Pinpoint the cell where the given text exists, returning its [X, Y] midpoint coordinate. 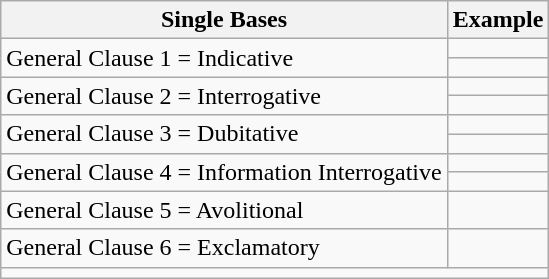
Example [498, 20]
General Clause 6 = Exclamatory [224, 248]
General Clause 1 = Indicative [224, 58]
General Clause 3 = Dubitative [224, 134]
Single Bases [224, 20]
General Clause 4 = Information Interrogative [224, 172]
General Clause 5 = Avolitional [224, 210]
General Clause 2 = Interrogative [224, 96]
